Identify which cell holds the provided text, then report its [X, Y] central coordinate. 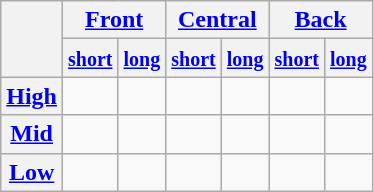
Mid [32, 134]
Central [218, 20]
High [32, 96]
Front [114, 20]
Back [320, 20]
Low [32, 172]
